Pinpoint the cell where the given text exists, returning its (X, Y) midpoint coordinate. 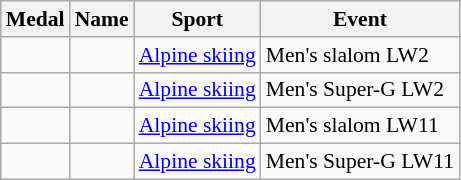
Event (360, 19)
Men's slalom LW2 (360, 55)
Medal (36, 19)
Men's Super-G LW2 (360, 90)
Men's Super-G LW11 (360, 162)
Sport (198, 19)
Name (102, 19)
Men's slalom LW11 (360, 126)
